Extract the (x, y) coordinate from the center of the cell holding the provided text.  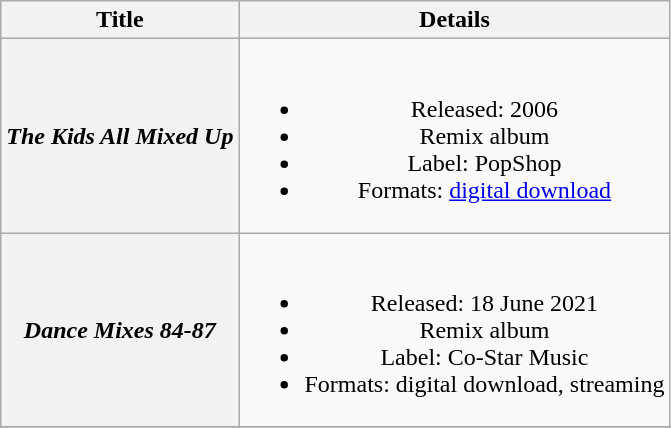
Title (120, 20)
Details (454, 20)
Released: 2006Remix albumLabel: PopShopFormats: digital download (454, 136)
Released: 18 June 2021Remix albumLabel: Co-Star MusicFormats: digital download, streaming (454, 330)
The Kids All Mixed Up (120, 136)
Dance Mixes 84-87 (120, 330)
